Extract the [X, Y] coordinate from the center of the cell holding the provided text.  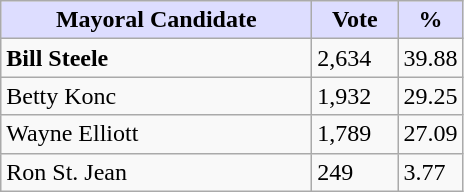
Bill Steele [156, 58]
% [430, 20]
Vote [355, 20]
Mayoral Candidate [156, 20]
Betty Konc [156, 96]
27.09 [430, 134]
1,789 [355, 134]
3.77 [430, 172]
Ron St. Jean [156, 172]
39.88 [430, 58]
29.25 [430, 96]
249 [355, 172]
2,634 [355, 58]
1,932 [355, 96]
Wayne Elliott [156, 134]
